Search for the cell housing the specified text and yield its (x, y) center coordinate. 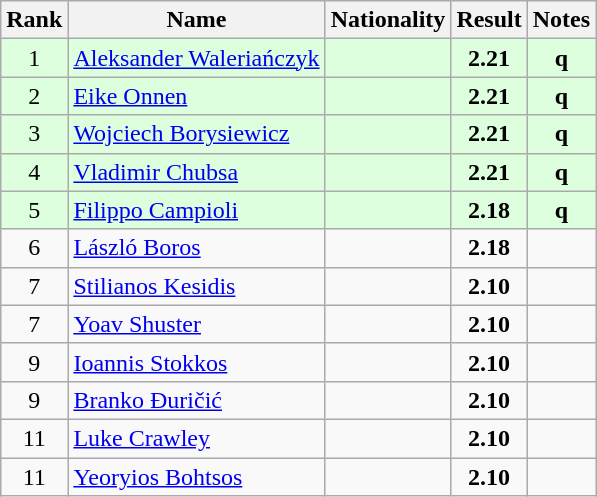
2 (34, 96)
Aleksander Waleriańczyk (196, 58)
Ioannis Stokkos (196, 362)
5 (34, 210)
3 (34, 134)
Notes (561, 20)
Filippo Campioli (196, 210)
Nationality (388, 20)
4 (34, 172)
Rank (34, 20)
Luke Crawley (196, 438)
Stilianos Kesidis (196, 286)
László Boros (196, 248)
Eike Onnen (196, 96)
Yoav Shuster (196, 324)
6 (34, 248)
Vladimir Chubsa (196, 172)
1 (34, 58)
Name (196, 20)
Wojciech Borysiewicz (196, 134)
Branko Đuričić (196, 400)
Result (489, 20)
Yeoryios Bohtsos (196, 477)
